Detect which cell encompasses the target text, then output its (x, y) center coordinate. 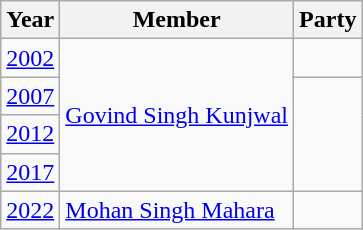
Mohan Singh Mahara (177, 210)
Party (328, 20)
2007 (30, 96)
2012 (30, 134)
2002 (30, 58)
Year (30, 20)
2017 (30, 172)
Govind Singh Kunjwal (177, 115)
Member (177, 20)
2022 (30, 210)
